Find where the given text appears and provide that cell's center as (x, y) coordinate. 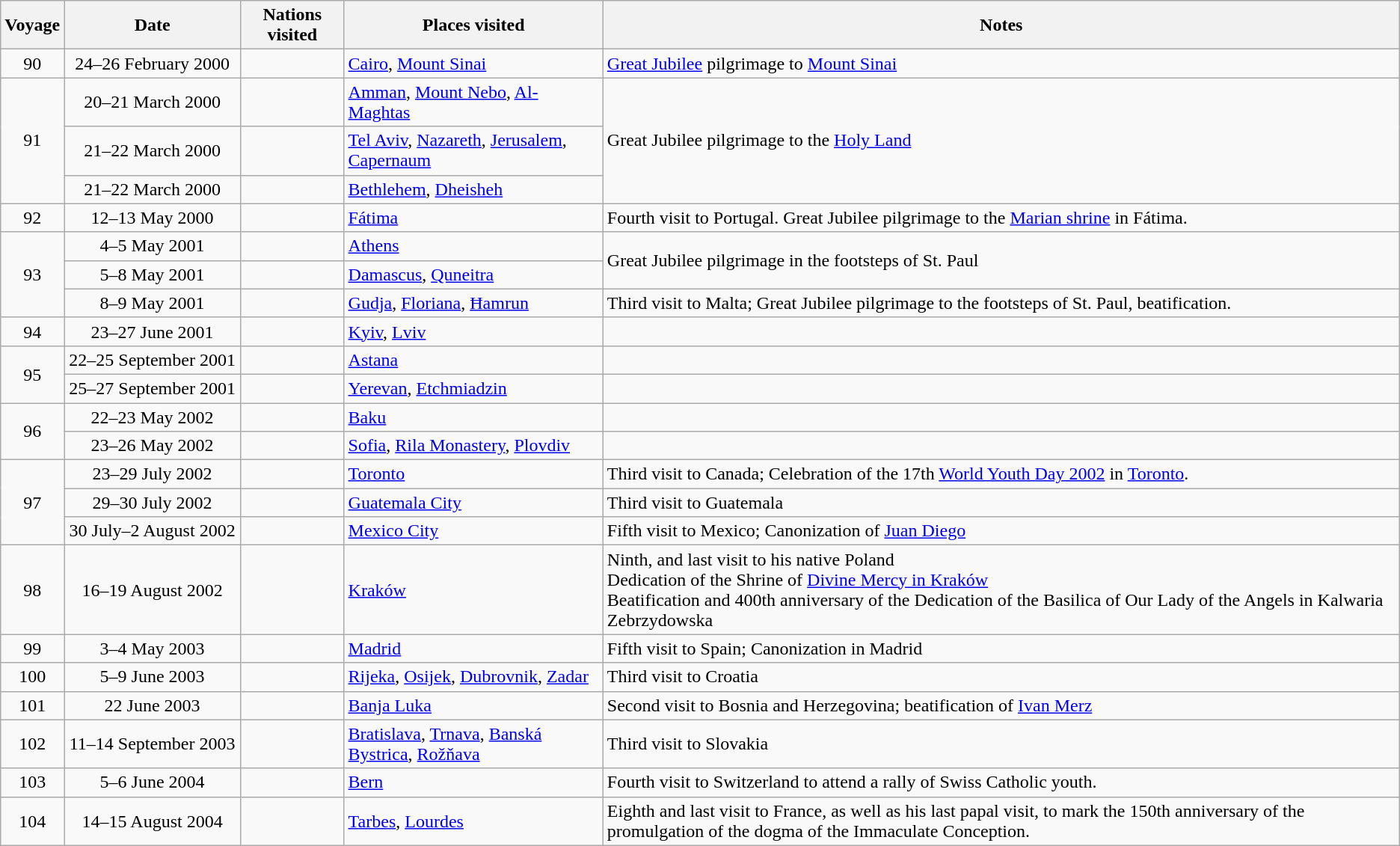
97 (33, 503)
96 (33, 431)
92 (33, 218)
104 (33, 821)
Kyiv, Lviv (473, 331)
Great Jubilee pilgrimage to the Holy Land (1001, 141)
Fifth visit to Spain; Canonization in Madrid (1001, 649)
11–14 September 2003 (153, 744)
Fourth visit to Switzerland to attend a rally of Swiss Catholic youth. (1001, 782)
Madrid (473, 649)
Third visit to Guatemala (1001, 503)
4–5 May 2001 (153, 246)
Rijeka, Osijek, Dubrovnik, Zadar (473, 677)
5–8 May 2001 (153, 275)
Third visit to Malta; Great Jubilee pilgrimage to the footsteps of St. Paul, beatification. (1001, 303)
Mexico City (473, 531)
Athens (473, 246)
12–13 May 2000 (153, 218)
Tarbes, Lourdes (473, 821)
99 (33, 649)
Third visit to Croatia (1001, 677)
Toronto (473, 474)
22–25 September 2001 (153, 360)
Notes (1001, 25)
Cairo, Mount Sinai (473, 64)
Places visited (473, 25)
94 (33, 331)
Astana (473, 360)
23–27 June 2001 (153, 331)
Nations visited (292, 25)
Great Jubilee pilgrimage to Mount Sinai (1001, 64)
Fourth visit to Portugal. Great Jubilee pilgrimage to the Marian shrine in Fátima. (1001, 218)
8–9 May 2001 (153, 303)
Voyage (33, 25)
Fifth visit to Mexico; Canonization of Juan Diego (1001, 531)
5–6 June 2004 (153, 782)
30 July–2 August 2002 (153, 531)
5–9 June 2003 (153, 677)
Third visit to Canada; Celebration of the 17th World Youth Day 2002 in Toronto. (1001, 474)
Third visit to Slovakia (1001, 744)
Tel Aviv, Nazareth, Jerusalem, Capernaum (473, 151)
Damascus, Quneitra (473, 275)
95 (33, 374)
24–26 February 2000 (153, 64)
Fátima (473, 218)
Sofia, Rila Monastery, Plovdiv (473, 446)
100 (33, 677)
Bratislava, Trnava, Banská Bystrica, Rožňava (473, 744)
3–4 May 2003 (153, 649)
Banja Luka (473, 705)
Kraków (473, 589)
Baku (473, 417)
Second visit to Bosnia and Herzegovina; beatification of Ivan Merz (1001, 705)
Date (153, 25)
25–27 September 2001 (153, 388)
Gudja, Floriana, Ħamrun (473, 303)
93 (33, 275)
23–26 May 2002 (153, 446)
22 June 2003 (153, 705)
101 (33, 705)
Great Jubilee pilgrimage in the footsteps of St. Paul (1001, 260)
90 (33, 64)
14–15 August 2004 (153, 821)
98 (33, 589)
Yerevan, Etchmiadzin (473, 388)
Bethlehem, Dheisheh (473, 189)
22–23 May 2002 (153, 417)
91 (33, 141)
103 (33, 782)
23–29 July 2002 (153, 474)
20–21 March 2000 (153, 102)
Bern (473, 782)
29–30 July 2002 (153, 503)
16–19 August 2002 (153, 589)
Guatemala City (473, 503)
102 (33, 744)
Amman, Mount Nebo, Al-Maghtas (473, 102)
